Capture the cell that displays the provided text and extract its [X, Y] central coordinate. 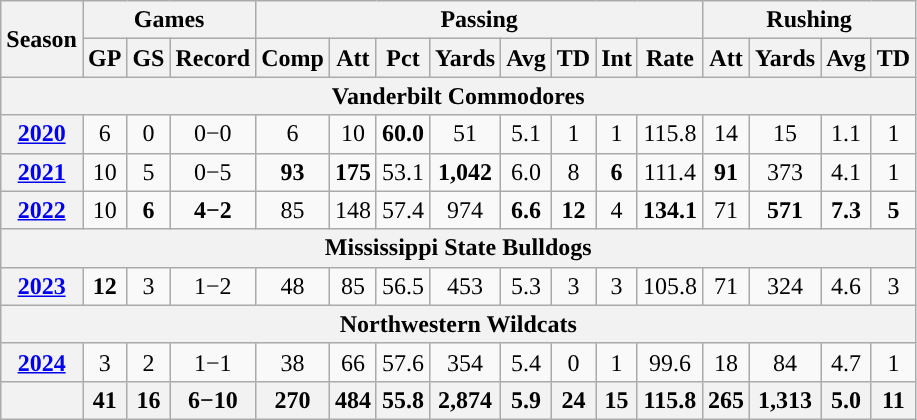
57.6 [402, 362]
2,874 [466, 400]
Games [168, 20]
GS [148, 58]
105.8 [670, 286]
571 [786, 210]
24 [573, 400]
Pct [402, 58]
Int [617, 58]
1−1 [213, 362]
175 [352, 172]
1,313 [786, 400]
Rate [670, 58]
Rushing [808, 20]
1.1 [846, 134]
324 [786, 286]
4.6 [846, 286]
5.9 [526, 400]
270 [293, 400]
Northwestern Wildcats [458, 324]
4 [617, 210]
Vanderbilt Commodores [458, 96]
84 [786, 362]
6−10 [213, 400]
Season [42, 39]
1,042 [466, 172]
111.4 [670, 172]
2024 [42, 362]
6.6 [526, 210]
5.0 [846, 400]
Comp [293, 58]
51 [466, 134]
18 [726, 362]
11 [893, 400]
57.4 [402, 210]
8 [573, 172]
265 [726, 400]
134.1 [670, 210]
91 [726, 172]
14 [726, 134]
56.5 [402, 286]
60.0 [402, 134]
0−5 [213, 172]
38 [293, 362]
Record [213, 58]
Mississippi State Bulldogs [458, 248]
2021 [42, 172]
2020 [42, 134]
484 [352, 400]
4.1 [846, 172]
48 [293, 286]
1−2 [213, 286]
5.1 [526, 134]
148 [352, 210]
53.1 [402, 172]
5.4 [526, 362]
974 [466, 210]
354 [466, 362]
4.7 [846, 362]
2 [148, 362]
93 [293, 172]
0−0 [213, 134]
2022 [42, 210]
GP [104, 58]
5.3 [526, 286]
453 [466, 286]
16 [148, 400]
2023 [42, 286]
6.0 [526, 172]
66 [352, 362]
373 [786, 172]
55.8 [402, 400]
41 [104, 400]
7.3 [846, 210]
99.6 [670, 362]
Passing [480, 20]
4−2 [213, 210]
